Find where the given text appears and provide that cell's center as (X, Y) coordinate. 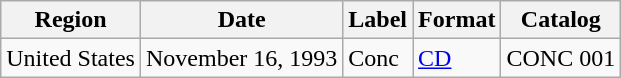
Conc (378, 58)
CD (457, 58)
Catalog (561, 20)
Format (457, 20)
Region (71, 20)
Label (378, 20)
CONC 001 (561, 58)
Date (241, 20)
United States (71, 58)
November 16, 1993 (241, 58)
